Return [X, Y] of the center of cell containing provided text 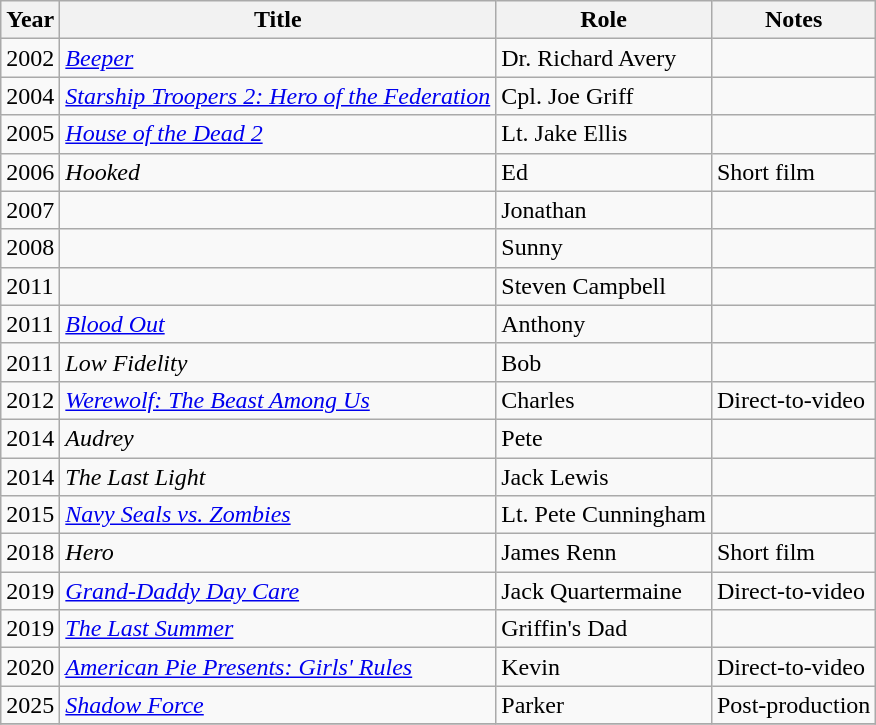
James Renn [604, 553]
2018 [30, 553]
Title [278, 20]
Lt. Pete Cunningham [604, 515]
Starship Troopers 2: Hero of the Federation [278, 96]
2004 [30, 96]
2025 [30, 705]
House of the Dead 2 [278, 134]
2012 [30, 400]
2015 [30, 515]
Charles [604, 400]
The Last Summer [278, 629]
Jack Quartermaine [604, 591]
Jonathan [604, 210]
Lt. Jake Ellis [604, 134]
Navy Seals vs. Zombies [278, 515]
Beeper [278, 58]
Notes [793, 20]
Bob [604, 362]
American Pie Presents: Girls' Rules [278, 667]
2006 [30, 172]
Shadow Force [278, 705]
Blood Out [278, 324]
The Last Light [278, 477]
Griffin's Dad [604, 629]
Hooked [278, 172]
Role [604, 20]
Kevin [604, 667]
2020 [30, 667]
Ed [604, 172]
Cpl. Joe Griff [604, 96]
Werewolf: The Beast Among Us [278, 400]
2005 [30, 134]
Jack Lewis [604, 477]
Dr. Richard Avery [604, 58]
Year [30, 20]
2007 [30, 210]
Sunny [604, 248]
2002 [30, 58]
Pete [604, 438]
2008 [30, 248]
Hero [278, 553]
Anthony [604, 324]
Post-production [793, 705]
Grand-Daddy Day Care [278, 591]
Steven Campbell [604, 286]
Low Fidelity [278, 362]
Parker [604, 705]
Audrey [278, 438]
